Identify which cell holds the provided text, then report its (X, Y) central coordinate. 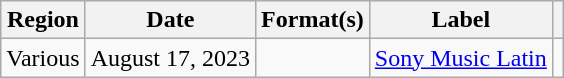
Label (460, 20)
Sony Music Latin (460, 58)
Format(s) (313, 20)
Date (170, 20)
August 17, 2023 (170, 58)
Various (43, 58)
Region (43, 20)
